Provide the [X, Y] coordinate of the cell's center where the given text is located.  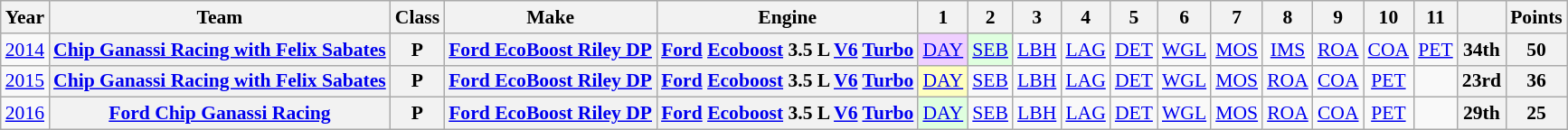
11 [1436, 17]
8 [1288, 17]
7 [1237, 17]
6 [1185, 17]
2 [990, 17]
Make [550, 17]
IMS [1288, 50]
Class [418, 17]
Engine [787, 17]
Ford Chip Ganassi Racing [220, 114]
36 [1536, 81]
10 [1389, 17]
2015 [25, 81]
3 [1036, 17]
5 [1134, 17]
9 [1338, 17]
50 [1536, 50]
Year [25, 17]
Points [1536, 17]
1 [942, 17]
2016 [25, 114]
34th [1481, 50]
Team [220, 17]
4 [1085, 17]
29th [1481, 114]
25 [1536, 114]
23rd [1481, 81]
2014 [25, 50]
